Detect which cell encompasses the target text, then output its [X, Y] center coordinate. 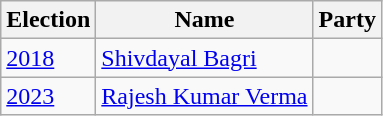
Name [204, 20]
Election [48, 20]
2023 [48, 96]
Party [347, 20]
Shivdayal Bagri [204, 58]
Rajesh Kumar Verma [204, 96]
2018 [48, 58]
